Find where the given text appears and provide that cell's center as (x, y) coordinate. 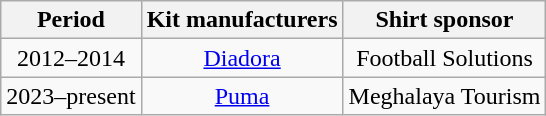
Diadora (242, 58)
Puma (242, 96)
2012–2014 (71, 58)
Shirt sponsor (444, 20)
2023–present (71, 96)
Kit manufacturers (242, 20)
Meghalaya Tourism (444, 96)
Period (71, 20)
Football Solutions (444, 58)
